Provide the (X, Y) coordinate of the cell's center where the given text is located.  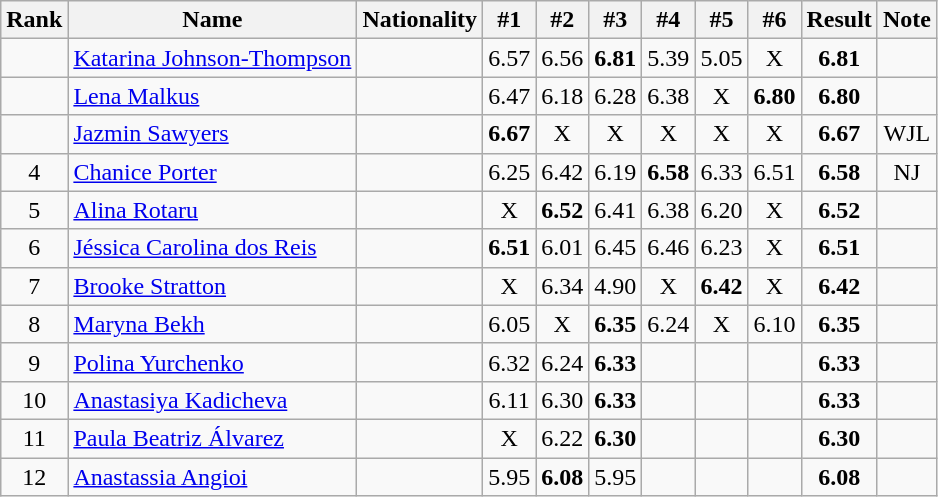
Result (839, 20)
6.56 (562, 58)
6.01 (562, 248)
4 (34, 172)
#1 (510, 20)
6.23 (722, 248)
#2 (562, 20)
4.90 (616, 286)
7 (34, 286)
#4 (668, 20)
Paula Beatriz Álvarez (212, 438)
Katarina Johnson-Thompson (212, 58)
6.45 (616, 248)
6.41 (616, 210)
Lena Malkus (212, 96)
6.46 (668, 248)
6.47 (510, 96)
6.25 (510, 172)
9 (34, 362)
#5 (722, 20)
Anastasiya Kadicheva (212, 400)
6.57 (510, 58)
Alina Rotaru (212, 210)
Jazmin Sawyers (212, 134)
6.34 (562, 286)
12 (34, 477)
WJL (906, 134)
10 (34, 400)
Rank (34, 20)
Polina Yurchenko (212, 362)
NJ (906, 172)
Note (906, 20)
6.22 (562, 438)
6.10 (774, 324)
6.32 (510, 362)
11 (34, 438)
6.18 (562, 96)
6.19 (616, 172)
Jéssica Carolina dos Reis (212, 248)
6 (34, 248)
5 (34, 210)
6.05 (510, 324)
8 (34, 324)
6.11 (510, 400)
6.28 (616, 96)
5.05 (722, 58)
5.39 (668, 58)
Nationality (420, 20)
Brooke Stratton (212, 286)
Anastassia Angioi (212, 477)
Chanice Porter (212, 172)
Name (212, 20)
Maryna Bekh (212, 324)
#6 (774, 20)
6.20 (722, 210)
#3 (616, 20)
